Return the [x, y] coordinate for the center point of the cell that contains the specified text.  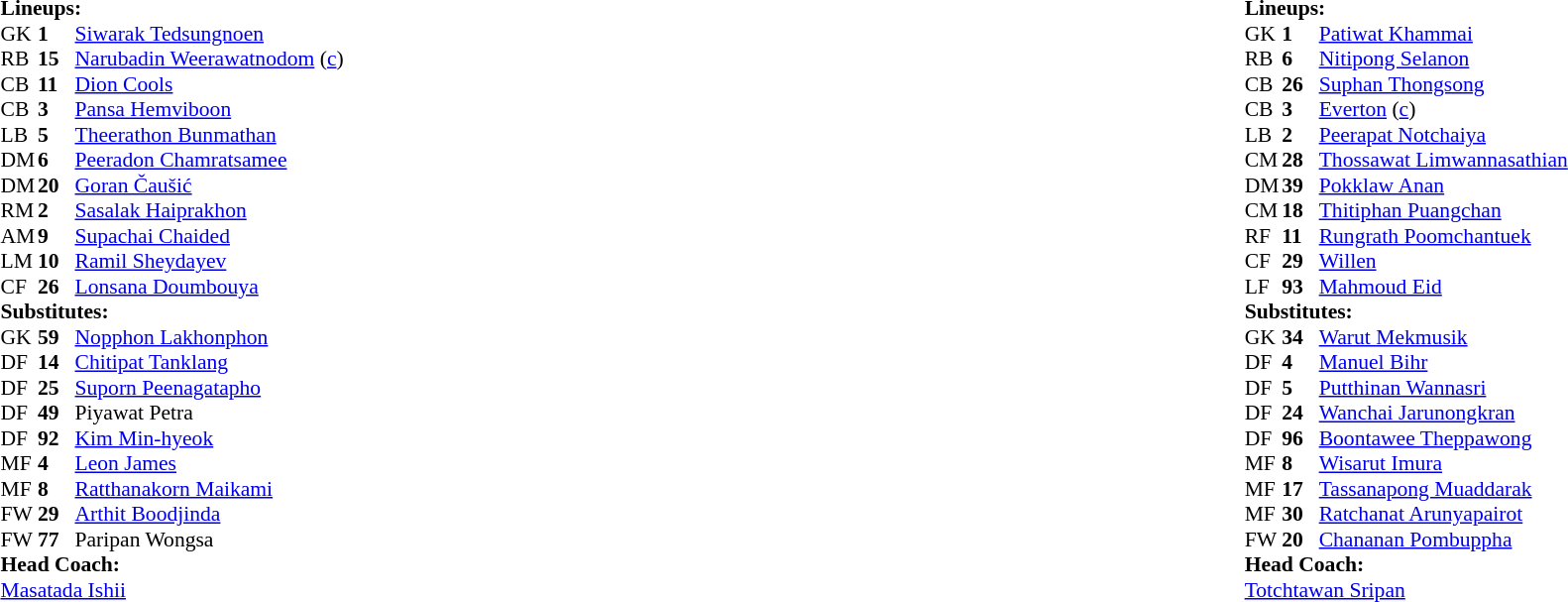
Thossawat Limwannasathian [1443, 160]
Mahmoud Eid [1443, 287]
Ratthanakorn Maikami [210, 489]
Lonsana Doumbouya [210, 287]
Willen [1443, 261]
39 [1300, 185]
Theerathon Bunmathan [210, 135]
Leon James [210, 463]
Thitiphan Puangchan [1443, 211]
18 [1300, 211]
Goran Čaušić [210, 185]
Paripan Wongsa [210, 540]
Rungrath Poomchantuek [1443, 236]
Manuel Bihr [1443, 362]
14 [56, 362]
Warut Mekmusik [1443, 337]
Suporn Peenagatapho [210, 388]
34 [1300, 337]
Nitipong Selanon [1443, 59]
Ramil Sheydayev [210, 261]
LM [19, 261]
LF [1264, 287]
RM [19, 211]
Boontawee Theppawong [1443, 438]
Supachai Chaided [210, 236]
Kim Min-hyeok [210, 438]
Peerapat Notchaiya [1443, 135]
Piyawat Petra [210, 414]
Nopphon Lakhonphon [210, 337]
Putthinan Wannasri [1443, 388]
Narubadin Weerawatnodom (c) [210, 59]
Sasalak Haiprakhon [210, 211]
RF [1264, 236]
59 [56, 337]
Wisarut Imura [1443, 463]
17 [1300, 489]
Chananan Pombuppha [1443, 540]
Siwarak Tedsungnoen [210, 34]
96 [1300, 438]
Pokklaw Anan [1443, 185]
Everton (c) [1443, 110]
Dion Cools [210, 84]
Wanchai Jarunongkran [1443, 414]
Arthit Boodjinda [210, 515]
9 [56, 236]
49 [56, 414]
25 [56, 388]
28 [1300, 160]
Patiwat Khammai [1443, 34]
Pansa Hemviboon [210, 110]
AM [19, 236]
24 [1300, 414]
77 [56, 540]
15 [56, 59]
Tassanapong Muaddarak [1443, 489]
10 [56, 261]
92 [56, 438]
Chitipat Tanklang [210, 362]
Suphan Thongsong [1443, 84]
30 [1300, 515]
Peeradon Chamratsamee [210, 160]
Ratchanat Arunyapairot [1443, 515]
93 [1300, 287]
